Locate the cell with the specified text and output its [X, Y] center coordinate. 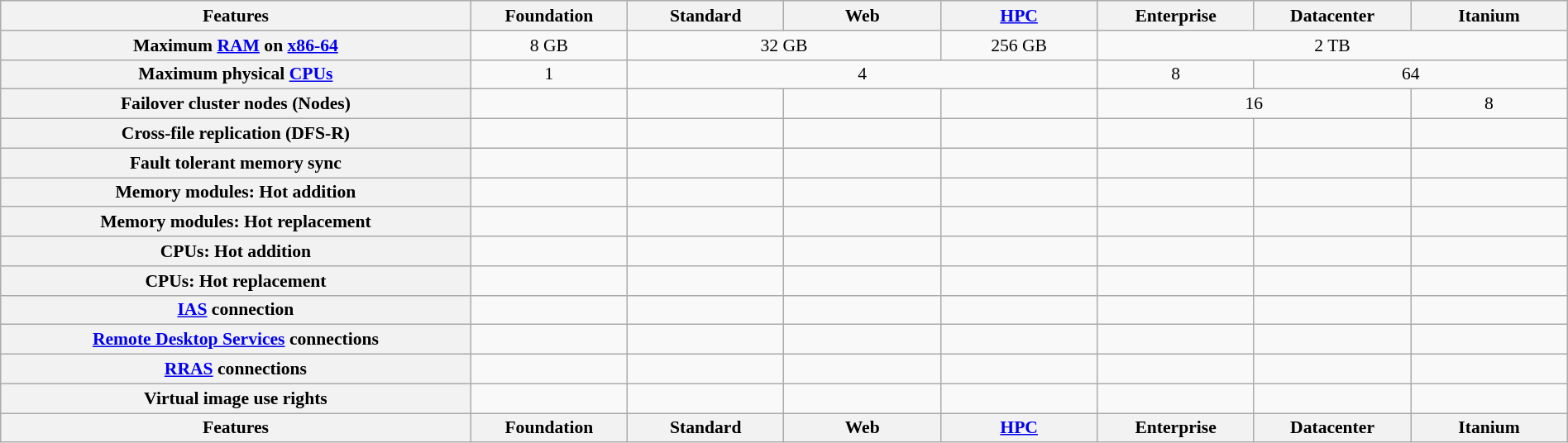
4 [863, 74]
RRAS connections [236, 369]
16 [1254, 104]
32 GB [784, 45]
IAS connection [236, 310]
Failover cluster nodes (Nodes) [236, 104]
Memory modules: Hot addition [236, 193]
Maximum RAM on x86-64 [236, 45]
Fault tolerant memory sync [236, 163]
8 GB [549, 45]
Maximum physical CPUs [236, 74]
256 GB [1019, 45]
1 [549, 74]
64 [1411, 74]
Cross-file replication (DFS-R) [236, 134]
CPUs: Hot replacement [236, 281]
Memory modules: Hot replacement [236, 222]
2 TB [1332, 45]
Remote Desktop Services connections [236, 340]
Virtual image use rights [236, 398]
CPUs: Hot addition [236, 251]
